Detect which cell encompasses the target text, then output its [x, y] center coordinate. 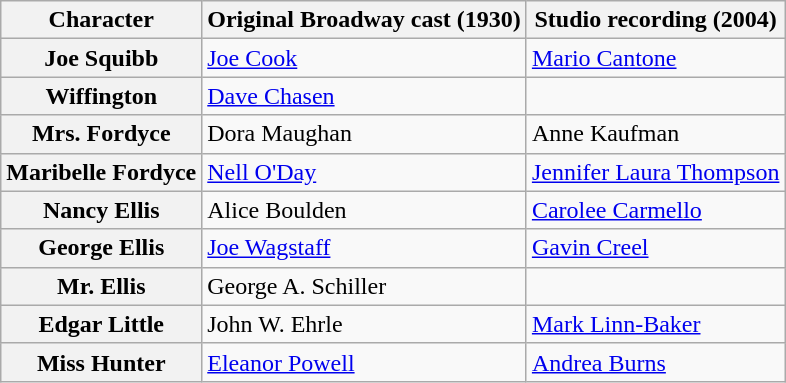
Joe Squibb [102, 58]
Joe Wagstaff [364, 248]
Nell O'Day [364, 172]
Character [102, 20]
Carolee Carmello [656, 210]
Alice Boulden [364, 210]
Dora Maughan [364, 134]
Studio recording (2004) [656, 20]
Joe Cook [364, 58]
Mark Linn-Baker [656, 324]
Dave Chasen [364, 96]
George A. Schiller [364, 286]
Andrea Burns [656, 362]
Mr. Ellis [102, 286]
Wiffington [102, 96]
Eleanor Powell [364, 362]
Original Broadway cast (1930) [364, 20]
George Ellis [102, 248]
Mrs. Fordyce [102, 134]
Miss Hunter [102, 362]
Edgar Little [102, 324]
Nancy Ellis [102, 210]
Mario Cantone [656, 58]
Jennifer Laura Thompson [656, 172]
Gavin Creel [656, 248]
John W. Ehrle [364, 324]
Anne Kaufman [656, 134]
Maribelle Fordyce [102, 172]
